Detect which cell encompasses the target text, then output its (X, Y) center coordinate. 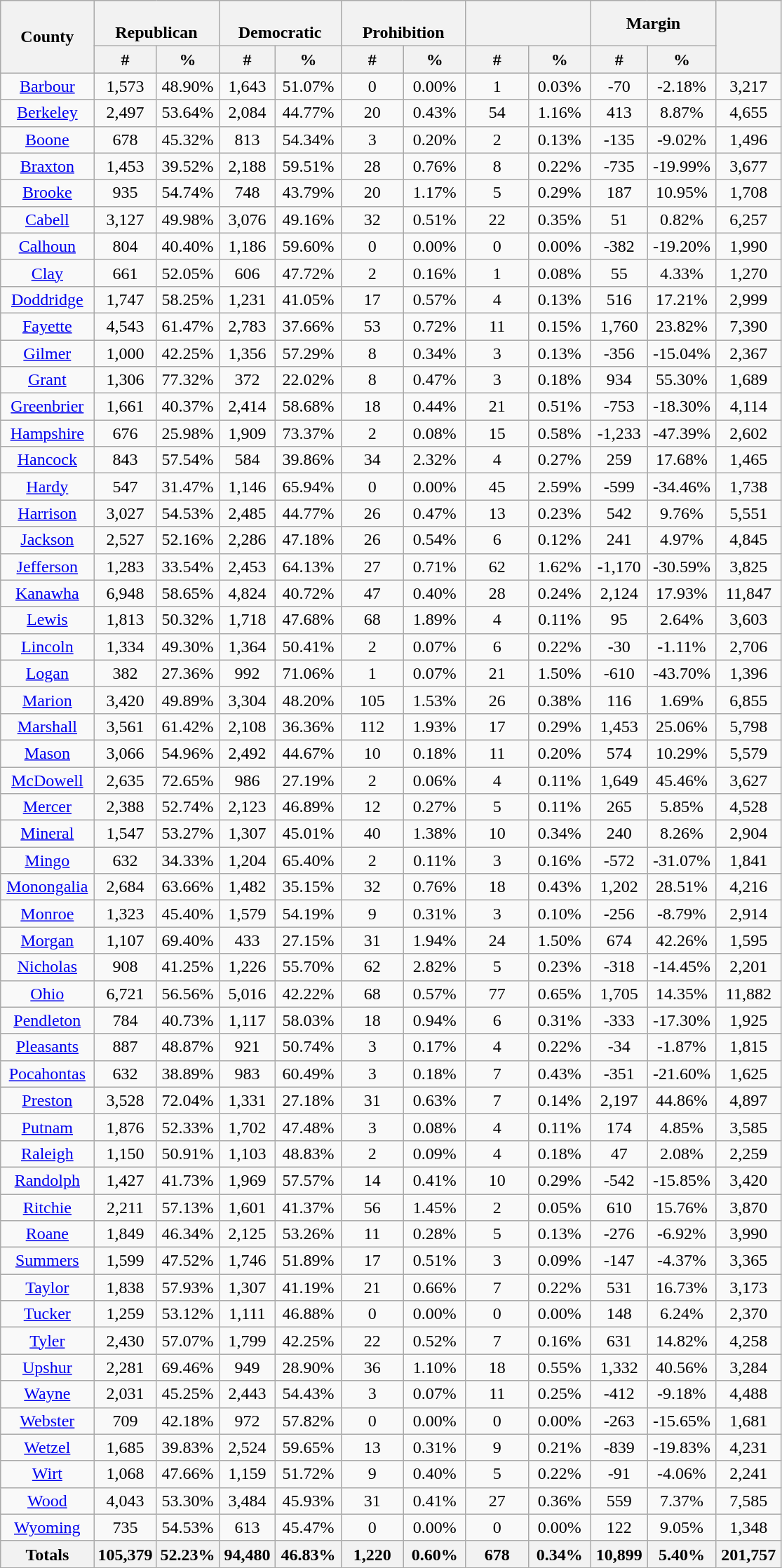
4,897 (749, 1100)
921 (247, 1047)
748 (247, 193)
1,689 (749, 380)
47.52% (188, 1261)
69.46% (188, 1367)
Republican (156, 24)
1.38% (435, 834)
7.37% (682, 1501)
1,547 (125, 834)
57.13% (188, 1207)
1,747 (125, 299)
47.68% (309, 620)
-9.18% (682, 1394)
2,197 (619, 1100)
3,365 (749, 1261)
-34 (619, 1047)
45.47% (309, 1527)
Greenbrier (48, 407)
4,543 (125, 326)
4,231 (749, 1447)
1.16% (560, 113)
3,528 (125, 1100)
2,084 (247, 113)
-6.92% (682, 1234)
4.33% (682, 273)
17.21% (682, 299)
54.43% (309, 1394)
49.30% (188, 647)
1,270 (749, 273)
-70 (619, 86)
0.52% (435, 1341)
-147 (619, 1261)
Gilmer (48, 353)
949 (247, 1367)
53.12% (188, 1314)
41.37% (309, 1207)
1,259 (125, 1314)
0.55% (560, 1367)
2,497 (125, 113)
265 (619, 807)
8.26% (682, 834)
41.73% (188, 1180)
61.47% (188, 326)
42.18% (188, 1421)
-34.46% (682, 487)
1,332 (619, 1367)
-382 (619, 246)
2,706 (749, 647)
Kanawha (48, 593)
2.64% (682, 620)
56 (372, 1207)
42.26% (682, 940)
41.25% (188, 967)
122 (619, 1527)
3,027 (125, 513)
Braxton (48, 166)
-31.07% (682, 860)
50.32% (188, 620)
413 (619, 113)
1.94% (435, 940)
Brooke (48, 193)
9.05% (682, 1527)
54.34% (309, 140)
2.82% (435, 967)
0.63% (435, 1100)
112 (372, 726)
1,159 (247, 1474)
46.34% (188, 1234)
Hardy (48, 487)
55.30% (682, 380)
-18.30% (682, 407)
Tyler (48, 1341)
47.66% (188, 1474)
51.07% (309, 86)
2,430 (125, 1341)
843 (125, 460)
-135 (619, 140)
1,718 (247, 620)
58.68% (309, 407)
48.87% (188, 1047)
36 (372, 1367)
6.24% (682, 1314)
Marshall (48, 726)
908 (125, 967)
53.30% (188, 1501)
4,845 (749, 540)
574 (619, 753)
7,585 (749, 1501)
1,283 (125, 567)
64.13% (309, 567)
1,482 (247, 887)
3,076 (247, 219)
69.40% (188, 940)
661 (125, 273)
46.83% (309, 1554)
1,186 (247, 246)
2.59% (560, 487)
-263 (619, 1421)
38.89% (188, 1074)
-318 (619, 967)
-276 (619, 1234)
11,847 (749, 593)
4,043 (125, 1501)
Berkeley (48, 113)
-30 (619, 647)
Pocahontas (48, 1074)
0.38% (560, 700)
606 (247, 273)
28.51% (682, 887)
-14.45% (682, 967)
5,579 (749, 753)
2,286 (247, 540)
Taylor (48, 1287)
24 (497, 940)
0.35% (560, 219)
51.72% (309, 1474)
71.06% (309, 673)
57.07% (188, 1341)
50.91% (188, 1154)
60.49% (309, 1074)
-19.20% (682, 246)
50.74% (309, 1047)
0.66% (435, 1287)
58.03% (309, 1020)
72.04% (188, 1100)
0.03% (560, 86)
10,899 (619, 1554)
241 (619, 540)
105,379 (125, 1554)
1,150 (125, 1154)
1,876 (125, 1127)
72.65% (188, 780)
0.82% (682, 219)
0.12% (560, 540)
1.10% (435, 1367)
-1,233 (619, 433)
3,870 (749, 1207)
6,721 (125, 994)
45.93% (309, 1501)
Raleigh (48, 1154)
0.05% (560, 1207)
1,708 (749, 193)
33.54% (188, 567)
-15.85% (682, 1180)
2,914 (749, 914)
35.15% (309, 887)
1,838 (125, 1287)
1,685 (125, 1447)
735 (125, 1527)
Wirt (48, 1474)
Boone (48, 140)
39.86% (309, 460)
46.89% (309, 807)
259 (619, 460)
2,188 (247, 166)
Cabell (48, 219)
887 (125, 1047)
27.36% (188, 673)
1.89% (435, 620)
4.97% (682, 540)
0.14% (560, 1100)
Hancock (48, 460)
8.87% (682, 113)
0.15% (560, 326)
Margin (653, 24)
Wetzel (48, 1447)
1,356 (247, 353)
Wyoming (48, 1527)
1,226 (247, 967)
Barbour (48, 86)
4,216 (749, 887)
11,882 (749, 994)
Morgan (48, 940)
McDowell (48, 780)
6,257 (749, 219)
1,348 (749, 1527)
Wayne (48, 1394)
-412 (619, 1394)
53.27% (188, 834)
Jackson (48, 540)
58.25% (188, 299)
1,427 (125, 1180)
17.93% (682, 593)
77 (497, 994)
547 (125, 487)
40 (372, 834)
559 (619, 1501)
Preston (48, 1100)
40.56% (682, 1367)
3,990 (749, 1234)
2,124 (619, 593)
2,388 (125, 807)
-735 (619, 166)
77.32% (188, 380)
584 (247, 460)
59.60% (309, 246)
39.52% (188, 166)
27.15% (309, 940)
813 (247, 140)
7,390 (749, 326)
-753 (619, 407)
1,306 (125, 380)
2,684 (125, 887)
44.86% (682, 1100)
Doddridge (48, 299)
-333 (619, 1020)
40.72% (309, 593)
1,107 (125, 940)
2,999 (749, 299)
Monroe (48, 914)
382 (125, 673)
59.65% (309, 1447)
Mason (48, 753)
53.64% (188, 113)
2,443 (247, 1394)
4,114 (749, 407)
57.93% (188, 1287)
3,561 (125, 726)
Democratic (280, 24)
105 (372, 700)
Hampshire (48, 433)
2,367 (749, 353)
972 (247, 1421)
-1.87% (682, 1047)
1,465 (749, 460)
2,281 (125, 1367)
1,396 (749, 673)
1,111 (247, 1314)
1,068 (125, 1474)
709 (125, 1421)
0.10% (560, 914)
52.23% (188, 1554)
57.29% (309, 353)
3,585 (749, 1127)
3,173 (749, 1287)
2,485 (247, 513)
2,370 (749, 1314)
31.47% (188, 487)
2,524 (247, 1447)
41.19% (309, 1287)
433 (247, 940)
28.90% (309, 1367)
1.62% (560, 567)
1,925 (749, 1020)
1,909 (247, 433)
983 (247, 1074)
0.60% (435, 1554)
2,635 (125, 780)
3,603 (749, 620)
-1,170 (619, 567)
52.74% (188, 807)
1,746 (247, 1261)
45 (497, 487)
0.06% (435, 780)
1,220 (372, 1554)
47.48% (309, 1127)
Marion (48, 700)
986 (247, 780)
1,204 (247, 860)
6,855 (749, 700)
2,414 (247, 407)
-542 (619, 1180)
Fayette (48, 326)
1,496 (749, 140)
Pleasants (48, 1047)
516 (619, 299)
4,488 (749, 1394)
5.85% (682, 807)
1.53% (435, 700)
174 (619, 1127)
56.56% (188, 994)
992 (247, 673)
2,211 (125, 1207)
4.85% (682, 1127)
1,601 (247, 1207)
0.28% (435, 1234)
48.90% (188, 86)
14.82% (682, 1341)
1,117 (247, 1020)
1.45% (435, 1207)
5,551 (749, 513)
22.02% (309, 380)
0.17% (435, 1047)
187 (619, 193)
34.33% (188, 860)
1,331 (247, 1100)
53.26% (309, 1234)
1.69% (682, 700)
17.68% (682, 460)
531 (619, 1287)
Ritchie (48, 1207)
95 (619, 620)
52.33% (188, 1127)
40.40% (188, 246)
58.65% (188, 593)
73.37% (309, 433)
2,904 (749, 834)
52.16% (188, 540)
-839 (619, 1447)
784 (125, 1020)
610 (619, 1207)
34 (372, 460)
65.40% (309, 860)
59.51% (309, 166)
1,364 (247, 647)
54 (497, 113)
1,000 (125, 353)
-21.60% (682, 1074)
-4.06% (682, 1474)
4,258 (749, 1341)
1,969 (247, 1180)
51.89% (309, 1261)
Webster (48, 1421)
1,323 (125, 914)
49.16% (309, 219)
1,681 (749, 1421)
Monongalia (48, 887)
Logan (48, 673)
2,259 (749, 1154)
54.19% (309, 914)
45.25% (188, 1394)
0.24% (560, 593)
-2.18% (682, 86)
63.66% (188, 887)
1,649 (619, 780)
674 (619, 940)
-356 (619, 353)
240 (619, 834)
45.32% (188, 140)
9.76% (682, 513)
1,334 (125, 647)
Tucker (48, 1314)
0.65% (560, 994)
Lincoln (48, 647)
2,201 (749, 967)
4,528 (749, 807)
1,760 (619, 326)
2,602 (749, 433)
4,655 (749, 113)
Totals (48, 1554)
-599 (619, 487)
47.72% (309, 273)
65.94% (309, 487)
1,625 (749, 1074)
1,702 (247, 1127)
15 (497, 433)
372 (247, 380)
1,841 (749, 860)
0.71% (435, 567)
2.32% (435, 460)
3,484 (247, 1501)
Pendleton (48, 1020)
46.88% (309, 1314)
45.40% (188, 914)
27.18% (309, 1100)
1,573 (125, 86)
2,031 (125, 1394)
1,990 (749, 246)
2,527 (125, 540)
Wood (48, 1501)
15.76% (682, 1207)
Randolph (48, 1180)
3,677 (749, 166)
935 (125, 193)
116 (619, 700)
2,492 (247, 753)
-19.99% (682, 166)
39.83% (188, 1447)
-19.83% (682, 1447)
Mercer (48, 807)
1,643 (247, 86)
2,108 (247, 726)
2,125 (247, 1234)
55 (619, 273)
934 (619, 380)
0.58% (560, 433)
1,599 (125, 1261)
40.73% (188, 1020)
0.94% (435, 1020)
40.37% (188, 407)
0.54% (435, 540)
-15.65% (682, 1421)
10.95% (682, 193)
Calhoun (48, 246)
-4.37% (682, 1261)
1.93% (435, 726)
10.29% (682, 753)
2,453 (247, 567)
45.01% (309, 834)
Grant (48, 380)
43.79% (309, 193)
25.98% (188, 433)
1,849 (125, 1234)
676 (125, 433)
4,824 (247, 593)
3,304 (247, 700)
49.89% (188, 700)
2,783 (247, 326)
-572 (619, 860)
-256 (619, 914)
53 (372, 326)
Summers (48, 1261)
2.08% (682, 1154)
61.42% (188, 726)
27.19% (309, 780)
14.35% (682, 994)
3,825 (749, 567)
3,066 (125, 753)
23.82% (682, 326)
-30.59% (682, 567)
1,595 (749, 940)
51 (619, 219)
0.44% (435, 407)
6,948 (125, 593)
25.06% (682, 726)
48.83% (309, 1154)
3,627 (749, 780)
1,815 (749, 1047)
5.40% (682, 1554)
1,146 (247, 487)
1,202 (619, 887)
1,799 (247, 1341)
1,738 (749, 487)
-351 (619, 1074)
Harrison (48, 513)
94,480 (247, 1554)
14 (372, 1180)
16.73% (682, 1287)
3,284 (749, 1367)
44.67% (309, 753)
12 (372, 807)
1,813 (125, 620)
50.41% (309, 647)
Mineral (48, 834)
-17.30% (682, 1020)
42.22% (309, 994)
41.05% (309, 299)
3,127 (125, 219)
2,123 (247, 807)
49.98% (188, 219)
Prohibition (403, 24)
-8.79% (682, 914)
57.82% (309, 1421)
-9.02% (682, 140)
County (48, 36)
Ohio (48, 994)
-47.39% (682, 433)
57.57% (309, 1180)
54.96% (188, 753)
0.21% (560, 1447)
1,231 (247, 299)
Mingo (48, 860)
631 (619, 1341)
36.36% (309, 726)
1,705 (619, 994)
201,757 (749, 1554)
0.36% (560, 1501)
55.70% (309, 967)
5,798 (749, 726)
804 (125, 246)
613 (247, 1527)
Jefferson (48, 567)
52.05% (188, 273)
57.54% (188, 460)
Upshur (48, 1367)
48.20% (309, 700)
37.66% (309, 326)
Nicholas (48, 967)
-43.70% (682, 673)
148 (619, 1314)
Roane (48, 1234)
1,579 (247, 914)
54.74% (188, 193)
-15.04% (682, 353)
542 (619, 513)
45.46% (682, 780)
Clay (48, 273)
3,217 (749, 86)
1,661 (125, 407)
0.25% (560, 1394)
-1.11% (682, 647)
Lewis (48, 620)
2,241 (749, 1474)
0.72% (435, 326)
1.17% (435, 193)
47.18% (309, 540)
Putnam (48, 1127)
5,016 (247, 994)
-91 (619, 1474)
-610 (619, 673)
1,103 (247, 1154)
